Provide the (x, y) coordinate of the cell's center where the given text is located.  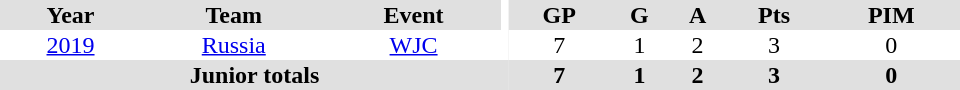
A (697, 15)
Team (234, 15)
GP (559, 15)
2019 (70, 45)
G (639, 15)
Year (70, 15)
Junior totals (254, 75)
Event (413, 15)
WJC (413, 45)
PIM (892, 15)
Pts (774, 15)
Russia (234, 45)
